Search for the cell housing the specified text and yield its [X, Y] center coordinate. 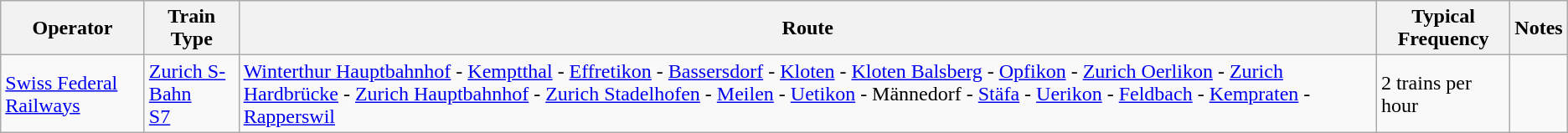
Route [807, 28]
Operator [73, 28]
Train Type [191, 28]
Notes [1539, 28]
Typical Frequency [1442, 28]
2 trains per hour [1442, 94]
Swiss Federal Railways [73, 94]
Zurich S-BahnS7 [191, 94]
